Search for the cell housing the specified text and yield its (x, y) center coordinate. 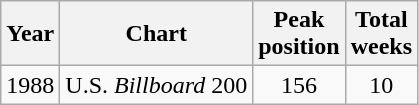
1988 (30, 85)
156 (299, 85)
Chart (156, 34)
Peakposition (299, 34)
Totalweeks (381, 34)
Year (30, 34)
10 (381, 85)
U.S. Billboard 200 (156, 85)
